From the cell containing the given text, extract its center point as [X, Y] coordinate. 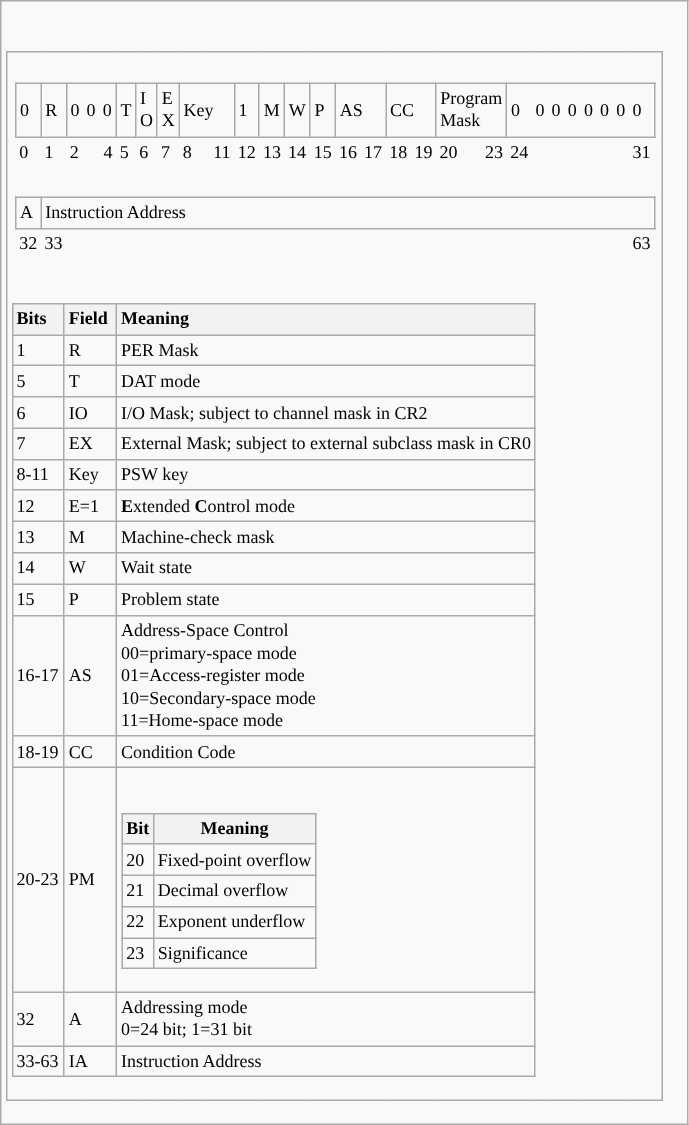
I/O Mask; subject to channel mask in CR2 [326, 412]
Extended Control mode [326, 506]
PM [90, 880]
DAT mode [326, 382]
Bit [138, 828]
31 [642, 152]
17 [372, 152]
Address-Space Control00=primary-space mode01=Access-register mode10=Secondary-space mode11=Home-space mode [326, 676]
18 [398, 152]
21 [138, 890]
Machine-check mask [326, 538]
19 [424, 152]
Condition Code [326, 752]
16-17 [38, 676]
33 [54, 243]
Bits [38, 318]
E=1 [90, 506]
4 [108, 152]
63 [642, 243]
External Mask; subject to external subclass mask in CR0 [326, 444]
2 [74, 152]
Problem state [326, 600]
18-19 [38, 752]
33-63 [38, 1062]
8-11 [38, 474]
IA [90, 1062]
Decimal overflow [235, 890]
8 [187, 152]
Significance [235, 954]
Addressing mode0=24 bit; 1=31 bit [326, 1019]
22 [138, 922]
Exponent underflow [235, 922]
20-23 [38, 880]
PSW key [326, 474]
Bit Meaning 20 Fixed-point overflow 21 Decimal overflow 22 Exponent underflow 23 Significance [326, 880]
Field [90, 318]
11 [222, 152]
ProgramMask [472, 110]
PER Mask [326, 350]
24 [520, 152]
Wait state [326, 568]
16 [348, 152]
Fixed-point overflow [235, 860]
